Return [x, y] of the center of cell containing provided text 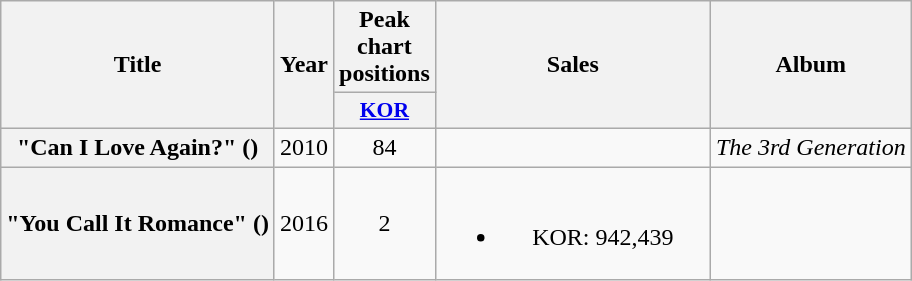
KOR: 942,439 [572, 222]
Year [304, 65]
Title [138, 65]
KOR [385, 111]
2016 [304, 222]
Album [810, 65]
"Can I Love Again?" () [138, 147]
2010 [304, 147]
The 3rd Generation [810, 147]
84 [385, 147]
"You Call It Romance" () [138, 222]
2 [385, 222]
Sales [572, 65]
Peak chart positions [385, 47]
